Find where the given text appears and provide that cell's center as [X, Y] coordinate. 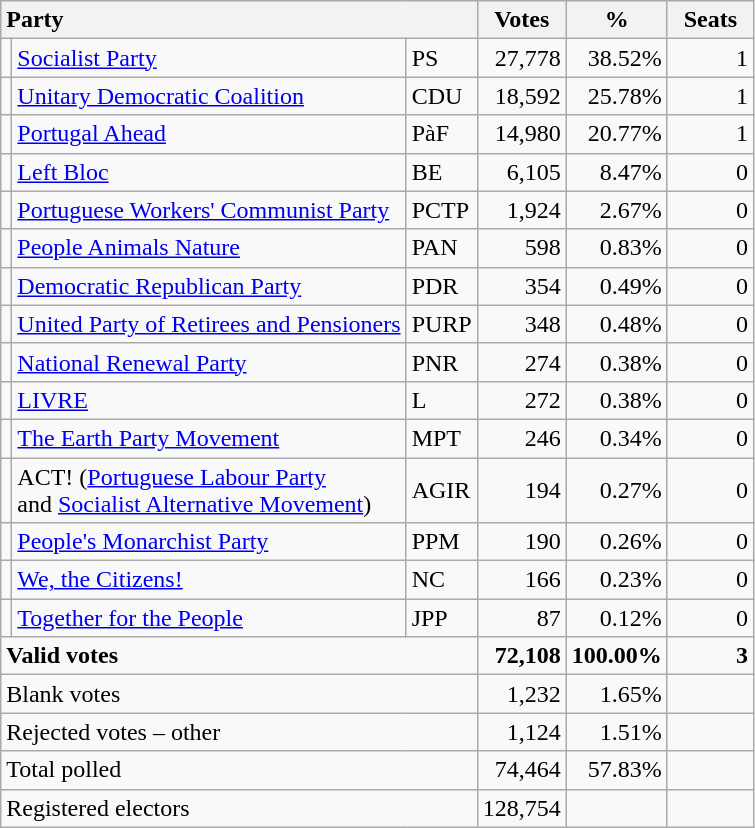
20.77% [616, 134]
PNR [442, 362]
Portugal Ahead [209, 134]
0.12% [616, 618]
Left Bloc [209, 172]
8.47% [616, 172]
Portuguese Workers' Communist Party [209, 210]
87 [522, 618]
0.23% [616, 580]
128,754 [522, 808]
354 [522, 286]
Together for the People [209, 618]
72,108 [522, 656]
1,232 [522, 694]
0.26% [616, 542]
The Earth Party Movement [209, 438]
MPT [442, 438]
38.52% [616, 58]
We, the Citizens! [209, 580]
PURP [442, 324]
PCTP [442, 210]
74,464 [522, 770]
PàF [442, 134]
3 [710, 656]
166 [522, 580]
0.34% [616, 438]
National Renewal Party [209, 362]
Registered electors [239, 808]
PS [442, 58]
Unitary Democratic Coalition [209, 96]
AGIR [442, 490]
Socialist Party [209, 58]
14,980 [522, 134]
1,924 [522, 210]
1.51% [616, 732]
100.00% [616, 656]
Party [239, 20]
57.83% [616, 770]
272 [522, 400]
PDR [442, 286]
25.78% [616, 96]
0.27% [616, 490]
Rejected votes – other [239, 732]
Votes [522, 20]
27,778 [522, 58]
Democratic Republican Party [209, 286]
246 [522, 438]
0.83% [616, 248]
190 [522, 542]
2.67% [616, 210]
JPP [442, 618]
348 [522, 324]
1.65% [616, 694]
1,124 [522, 732]
ACT! (Portuguese Labour Partyand Socialist Alternative Movement) [209, 490]
Valid votes [239, 656]
% [616, 20]
0.49% [616, 286]
598 [522, 248]
BE [442, 172]
People Animals Nature [209, 248]
PPM [442, 542]
18,592 [522, 96]
0.48% [616, 324]
274 [522, 362]
NC [442, 580]
194 [522, 490]
PAN [442, 248]
6,105 [522, 172]
People's Monarchist Party [209, 542]
United Party of Retirees and Pensioners [209, 324]
CDU [442, 96]
L [442, 400]
Seats [710, 20]
LIVRE [209, 400]
Total polled [239, 770]
Blank votes [239, 694]
